Detect which cell encompasses the target text, then output its [x, y] center coordinate. 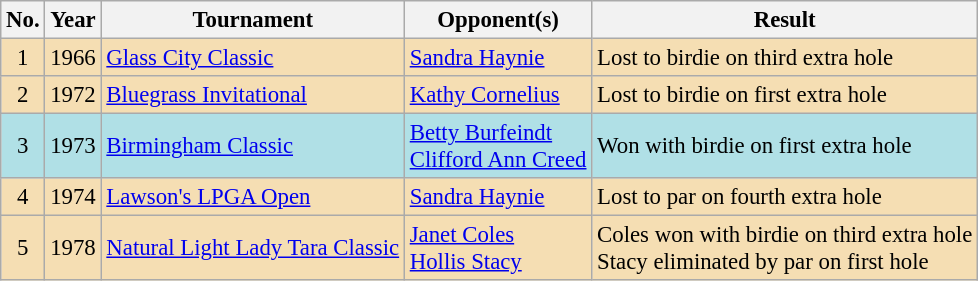
2 [23, 95]
1973 [73, 146]
Lost to birdie on third extra hole [785, 58]
1966 [73, 58]
No. [23, 20]
Tournament [252, 20]
1974 [73, 197]
Birmingham Classic [252, 146]
5 [23, 248]
4 [23, 197]
Coles won with birdie on third extra holeStacy eliminated by par on first hole [785, 248]
Lost to birdie on first extra hole [785, 95]
Opponent(s) [498, 20]
Kathy Cornelius [498, 95]
Result [785, 20]
1972 [73, 95]
Lost to par on fourth extra hole [785, 197]
Year [73, 20]
Lawson's LPGA Open [252, 197]
Natural Light Lady Tara Classic [252, 248]
Janet Coles Hollis Stacy [498, 248]
Won with birdie on first extra hole [785, 146]
3 [23, 146]
Bluegrass Invitational [252, 95]
Glass City Classic [252, 58]
Betty Burfeindt Clifford Ann Creed [498, 146]
1978 [73, 248]
1 [23, 58]
